Return the (X, Y) coordinate for the center point of the cell that contains the specified text.  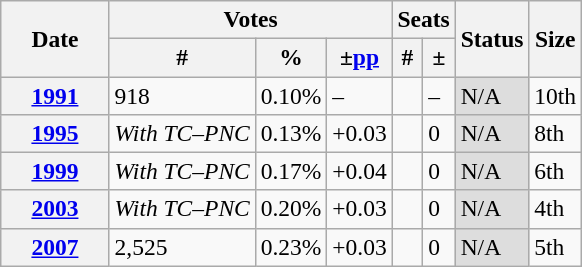
0.20% (291, 209)
0.17% (291, 171)
918 (182, 95)
±pp (360, 57)
0.13% (291, 133)
2,525 (182, 247)
Date (55, 38)
Votes (250, 19)
0.10% (291, 95)
Size (556, 38)
4th (556, 209)
8th (556, 133)
10th (556, 95)
0.23% (291, 247)
± (439, 57)
Status (492, 38)
6th (556, 171)
1999 (55, 171)
% (291, 57)
2007 (55, 247)
+0.04 (360, 171)
Seats (424, 19)
5th (556, 247)
1991 (55, 95)
2003 (55, 209)
1995 (55, 133)
